Find where the given text appears and provide that cell's center as [x, y] coordinate. 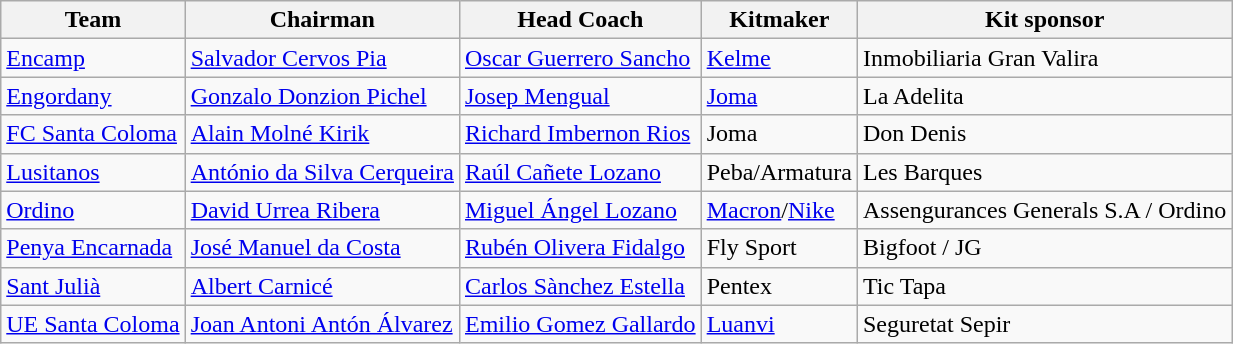
Oscar Guerrero Sancho [580, 58]
Gonzalo Donzion Pichel [322, 96]
Salvador Cervos Pia [322, 58]
Rubén Olivera Fidalgo [580, 248]
Ordino [93, 210]
La Adelita [1044, 96]
Inmobiliaria Gran Valira [1044, 58]
Kelme [779, 58]
UE Santa Coloma [93, 324]
Kit sponsor [1044, 20]
Richard Imbernon Rios [580, 134]
Raúl Cañete Lozano [580, 172]
Peba/Armatura [779, 172]
Albert Carnicé [322, 286]
Les Barques [1044, 172]
Miguel Ángel Lozano [580, 210]
Pentex [779, 286]
FC Santa Coloma [93, 134]
Lusitanos [93, 172]
Penya Encarnada [93, 248]
Engordany [93, 96]
Assengurances Generals S.A / Ordino [1044, 210]
Seguretat Sepir [1044, 324]
Chairman [322, 20]
Head Coach [580, 20]
Tic Tapa [1044, 286]
Bigfoot / JG [1044, 248]
Sant Julià [93, 286]
David Urrea Ribera [322, 210]
José Manuel da Costa [322, 248]
Carlos Sànchez Estella [580, 286]
Alain Molné Kirik [322, 134]
Josep Mengual [580, 96]
Team [93, 20]
Emilio Gomez Gallardo [580, 324]
Don Denis [1044, 134]
Joan Antoni Antón Álvarez [322, 324]
Macron/Nike [779, 210]
António da Silva Cerqueira [322, 172]
Kitmaker [779, 20]
Encamp [93, 58]
Fly Sport [779, 248]
Luanvi [779, 324]
